Return [x, y] of the center of cell containing provided text 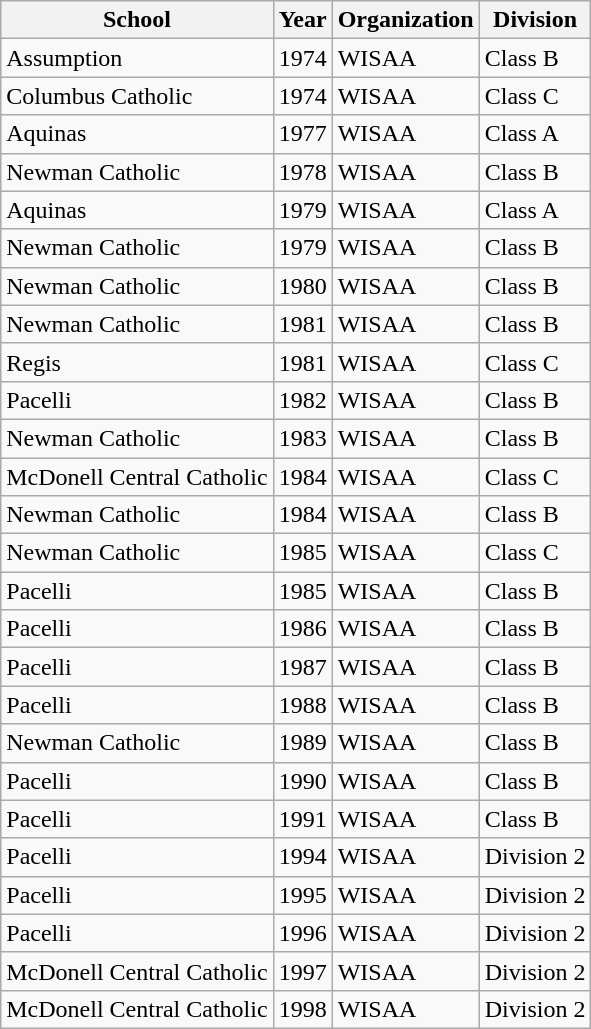
Assumption [137, 58]
1978 [302, 172]
Columbus Catholic [137, 96]
1982 [302, 400]
1980 [302, 286]
Division [535, 20]
1996 [302, 933]
1983 [302, 438]
Regis [137, 362]
1977 [302, 134]
1988 [302, 705]
1995 [302, 895]
School [137, 20]
Organization [406, 20]
1998 [302, 1009]
1991 [302, 819]
1986 [302, 629]
1989 [302, 743]
1987 [302, 667]
1994 [302, 857]
1997 [302, 971]
Year [302, 20]
1990 [302, 781]
